Determine the [x, y] coordinate at the center of the cell enclosing the given text.  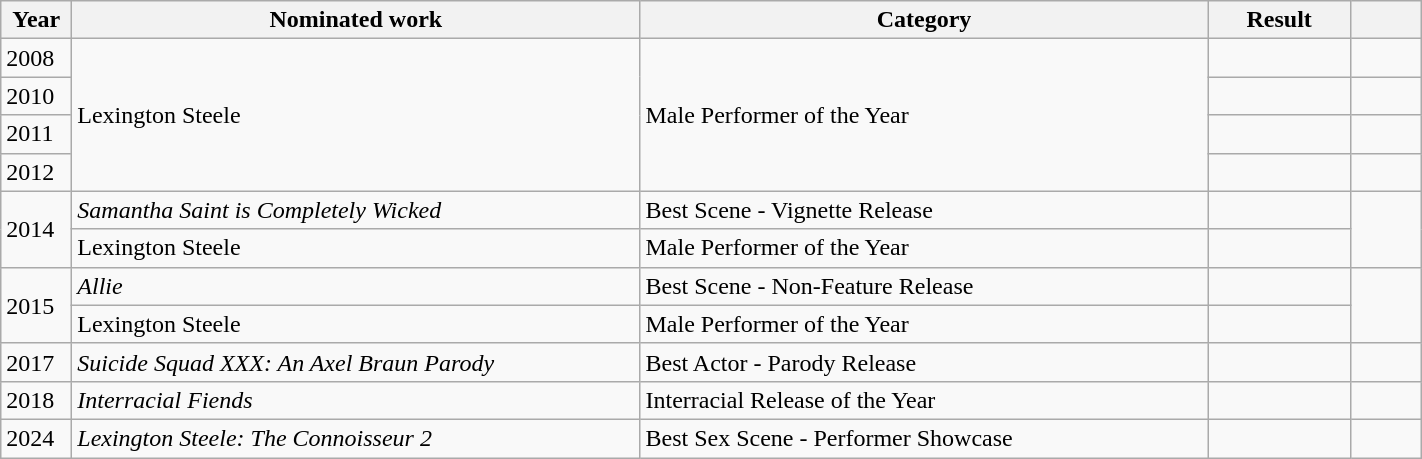
2018 [36, 400]
2017 [36, 362]
2014 [36, 229]
2010 [36, 96]
Best Scene - Vignette Release [924, 210]
2024 [36, 438]
Best Scene - Non-Feature Release [924, 286]
2015 [36, 305]
Interracial Fiends [356, 400]
Suicide Squad XXX: An Axel Braun Parody [356, 362]
Allie [356, 286]
Year [36, 20]
Category [924, 20]
2012 [36, 172]
Best Actor - Parody Release [924, 362]
Result [1279, 20]
Interracial Release of the Year [924, 400]
2011 [36, 134]
Nominated work [356, 20]
Best Sex Scene - Performer Showcase [924, 438]
2008 [36, 58]
Lexington Steele: The Connoisseur 2 [356, 438]
Samantha Saint is Completely Wicked [356, 210]
